Provide the [X, Y] coordinate of the cell's center where the given text is located.  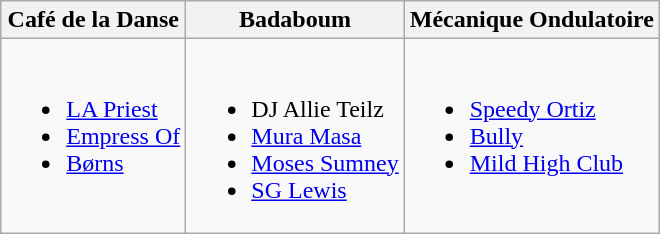
LA PriestEmpress OfBørns [94, 136]
Café de la Danse [94, 20]
DJ Allie TeilzMura MasaMoses SumneySG Lewis [295, 136]
Speedy OrtizBullyMild High Club [532, 136]
Badaboum [295, 20]
Mécanique Ondulatoire [532, 20]
